Return (X, Y) of the center of cell containing provided text 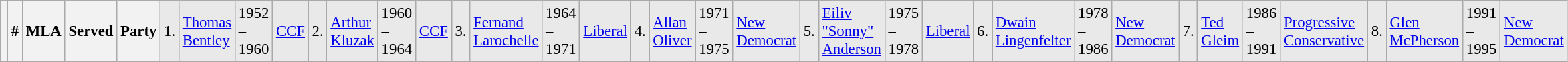
6. (983, 31)
1986 – 1991 (1261, 31)
Progressive Conservative (1324, 31)
Dwain Lingenfelter (1034, 31)
Served (91, 31)
MLA (43, 31)
Ted Gleim (1220, 31)
7. (1188, 31)
1964 – 1971 (561, 31)
1952 – 1960 (253, 31)
Fernand Larochelle (506, 31)
1978 – 1986 (1093, 31)
1. (170, 31)
Party (139, 31)
1971 – 1975 (714, 31)
5. (809, 31)
1975 – 1978 (903, 31)
Allan Oliver (673, 31)
1960 – 1964 (397, 31)
Arthur Kluzak (352, 31)
Eiliv "Sonny" Anderson (852, 31)
2. (318, 31)
Thomas Bentley (207, 31)
1991 – 1995 (1481, 31)
8. (1377, 31)
4. (640, 31)
3. (461, 31)
# (15, 31)
Glen McPherson (1424, 31)
